Detect which cell encompasses the target text, then output its [X, Y] center coordinate. 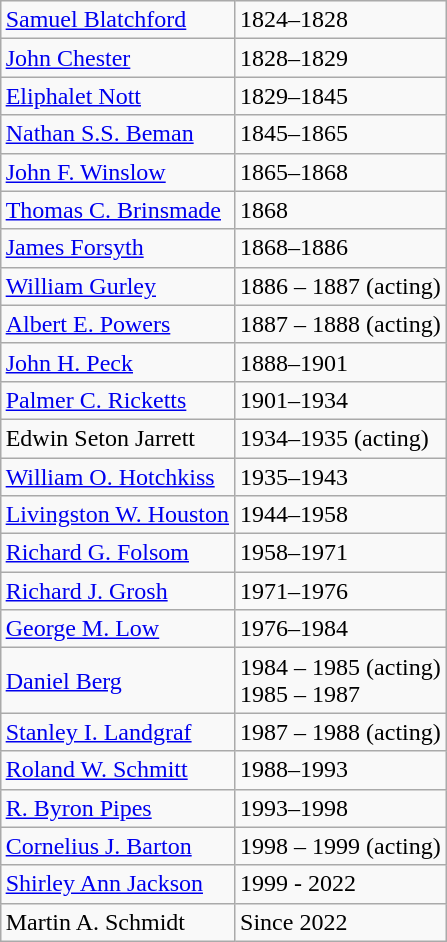
Daniel Berg [117, 680]
1988–1993 [341, 770]
1888–1901 [341, 362]
1987 – 1988 (acting) [341, 732]
Cornelius J. Barton [117, 846]
1998 – 1999 (acting) [341, 846]
1865–1868 [341, 172]
1886 – 1887 (acting) [341, 286]
1976–1984 [341, 629]
Eliphalet Nott [117, 96]
Thomas C. Brinsmade [117, 210]
1824–1828 [341, 20]
1887 – 1888 (acting) [341, 324]
Edwin Seton Jarrett [117, 438]
1958–1971 [341, 553]
George M. Low [117, 629]
1944–1958 [341, 515]
Martin A. Schmidt [117, 922]
1845–1865 [341, 134]
Richard J. Grosh [117, 591]
William Gurley [117, 286]
Albert E. Powers [117, 324]
1934–1935 (acting) [341, 438]
Livingston W. Houston [117, 515]
1999 - 2022 [341, 884]
Nathan S.S. Beman [117, 134]
Palmer C. Ricketts [117, 400]
R. Byron Pipes [117, 808]
1868–1886 [341, 248]
Roland W. Schmitt [117, 770]
John H. Peck [117, 362]
John F. Winslow [117, 172]
John Chester [117, 58]
1868 [341, 210]
1935–1943 [341, 477]
1993–1998 [341, 808]
Since 2022 [341, 922]
1984 – 1985 (acting) 1985 – 1987 [341, 680]
1901–1934 [341, 400]
1829–1845 [341, 96]
Shirley Ann Jackson [117, 884]
1828–1829 [341, 58]
James Forsyth [117, 248]
Stanley I. Landgraf [117, 732]
Samuel Blatchford [117, 20]
William O. Hotchkiss [117, 477]
1971–1976 [341, 591]
Richard G. Folsom [117, 553]
